Capture the cell that displays the provided text and extract its [X, Y] central coordinate. 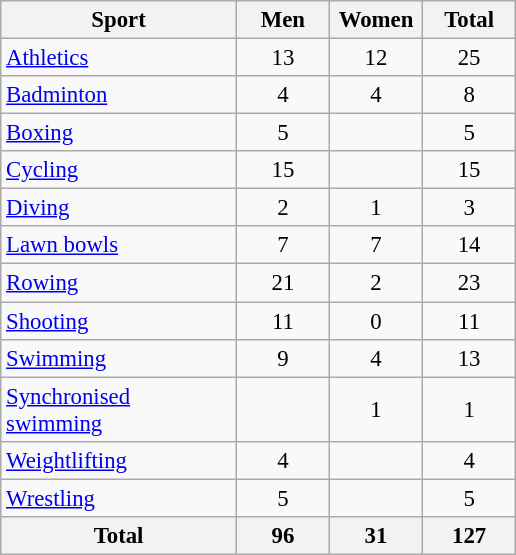
Shooting [119, 321]
9 [282, 358]
Men [282, 20]
3 [470, 208]
Rowing [119, 283]
Swimming [119, 358]
Athletics [119, 58]
96 [282, 536]
Cycling [119, 170]
12 [376, 58]
Synchronised swimming [119, 410]
Women [376, 20]
Lawn bowls [119, 245]
127 [470, 536]
Badminton [119, 95]
25 [470, 58]
23 [470, 283]
Weightlifting [119, 460]
Boxing [119, 133]
Wrestling [119, 498]
14 [470, 245]
Diving [119, 208]
31 [376, 536]
Sport [119, 20]
8 [470, 95]
21 [282, 283]
0 [376, 321]
